Determine the (x, y) coordinate at the center of the cell enclosing the given text.  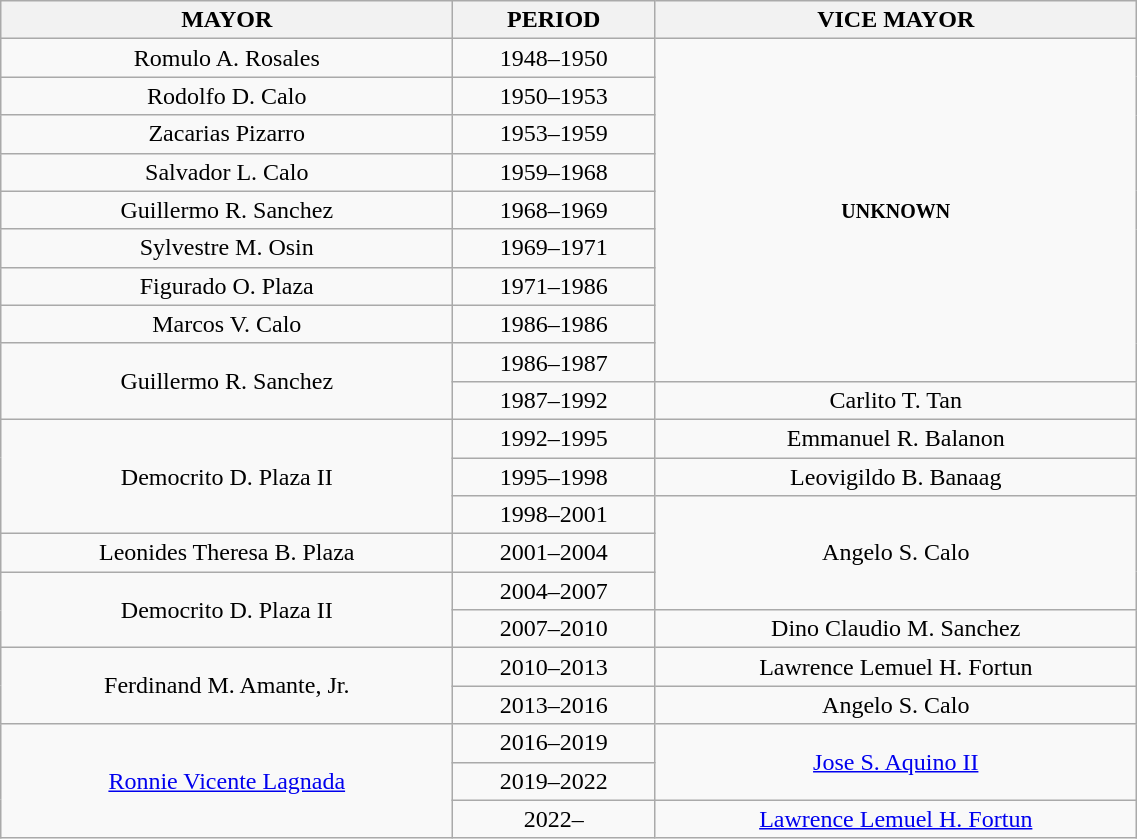
1968–1969 (554, 210)
2004–2007 (554, 591)
2019–2022 (554, 781)
1998–2001 (554, 515)
2013–2016 (554, 705)
Leovigildo B. Banaag (896, 477)
2016–2019 (554, 743)
Carlito T. Tan (896, 400)
2010–2013 (554, 667)
Marcos V. Calo (227, 324)
UNKNOWN (896, 210)
1987–1992 (554, 400)
Dino Claudio M. Sanchez (896, 629)
1992–1995 (554, 438)
2001–2004 (554, 553)
Figurado O. Plaza (227, 286)
Jose S. Aquino II (896, 762)
2007–2010 (554, 629)
Leonides Theresa B. Plaza (227, 553)
1953–1959 (554, 134)
VICE MAYOR (896, 20)
1986–1986 (554, 324)
1950–1953 (554, 96)
1948–1950 (554, 58)
1986–1987 (554, 362)
Sylvestre M. Osin (227, 248)
1971–1986 (554, 286)
Emmanuel R. Balanon (896, 438)
1969–1971 (554, 248)
2022– (554, 819)
Romulo A. Rosales (227, 58)
Salvador L. Calo (227, 172)
Zacarias Pizarro (227, 134)
1959–1968 (554, 172)
Ronnie Vicente Lagnada (227, 781)
Ferdinand M. Amante, Jr. (227, 686)
MAYOR (227, 20)
Rodolfo D. Calo (227, 96)
PERIOD (554, 20)
1995–1998 (554, 477)
